Capture the cell that displays the provided text and extract its [x, y] central coordinate. 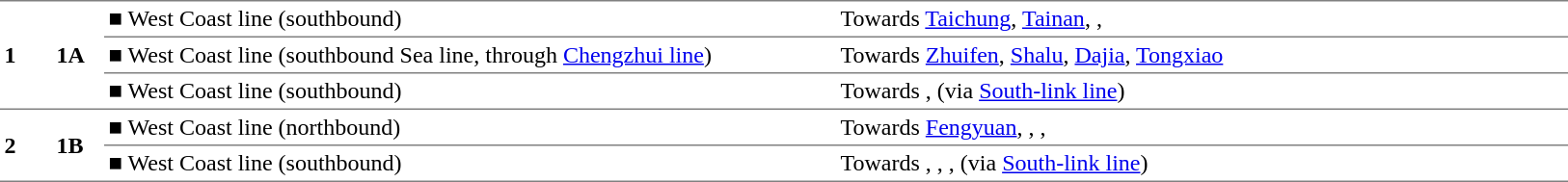
Towards , (via South-link line) [1202, 91]
■ West Coast line (northbound) [471, 128]
1A [78, 55]
Towards Zhuifen, Shalu, Dajia, Tongxiao [1202, 56]
1 [26, 55]
Towards Taichung, Tainan, , [1202, 19]
Towards Fengyuan, , , [1202, 128]
■ West Coast line (southbound Sea line, through Chengzhui line) [471, 56]
1B [78, 146]
2 [26, 146]
